Scan for the cell matching the given text and deliver its [X, Y] coordinate at center. 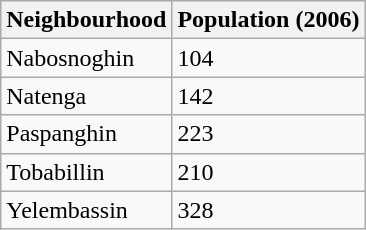
Nabosnoghin [86, 58]
104 [268, 58]
Paspanghin [86, 134]
Tobabillin [86, 172]
223 [268, 134]
Natenga [86, 96]
Yelembassin [86, 210]
142 [268, 96]
Population (2006) [268, 20]
Neighbourhood [86, 20]
210 [268, 172]
328 [268, 210]
